Extract the [x, y] coordinate from the center of the cell holding the provided text.  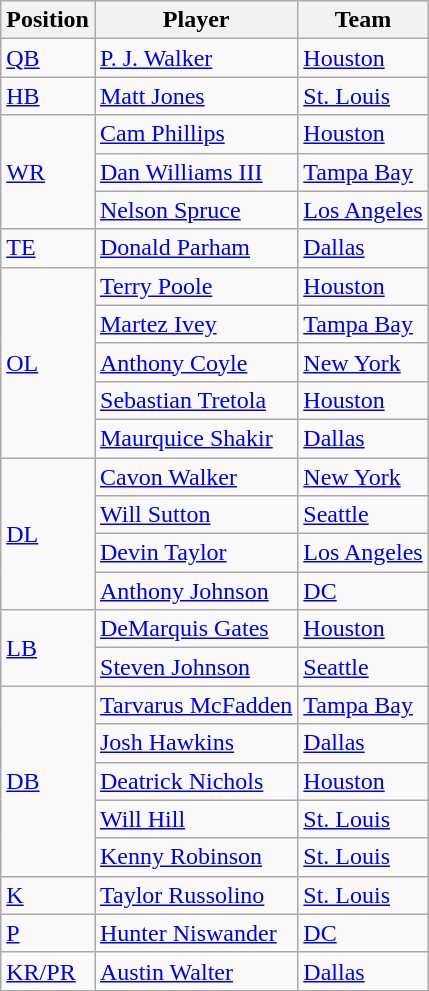
Cam Phillips [196, 134]
Tarvarus McFadden [196, 705]
Austin Walter [196, 971]
Cavon Walker [196, 477]
DB [48, 781]
DL [48, 534]
P. J. Walker [196, 58]
Will Sutton [196, 515]
Nelson Spruce [196, 210]
Maurquice Shakir [196, 438]
Will Hill [196, 819]
Steven Johnson [196, 667]
Josh Hawkins [196, 743]
Taylor Russolino [196, 895]
DeMarquis Gates [196, 629]
Donald Parham [196, 248]
TE [48, 248]
KR/PR [48, 971]
Position [48, 20]
Devin Taylor [196, 553]
HB [48, 96]
OL [48, 362]
Anthony Coyle [196, 362]
Kenny Robinson [196, 857]
LB [48, 648]
Sebastian Tretola [196, 400]
Dan Williams III [196, 172]
Deatrick Nichols [196, 781]
Terry Poole [196, 286]
P [48, 933]
WR [48, 172]
K [48, 895]
QB [48, 58]
Hunter Niswander [196, 933]
Matt Jones [196, 96]
Player [196, 20]
Team [363, 20]
Anthony Johnson [196, 591]
Martez Ivey [196, 324]
